Extract the (x, y) coordinate from the center of the cell holding the provided text.  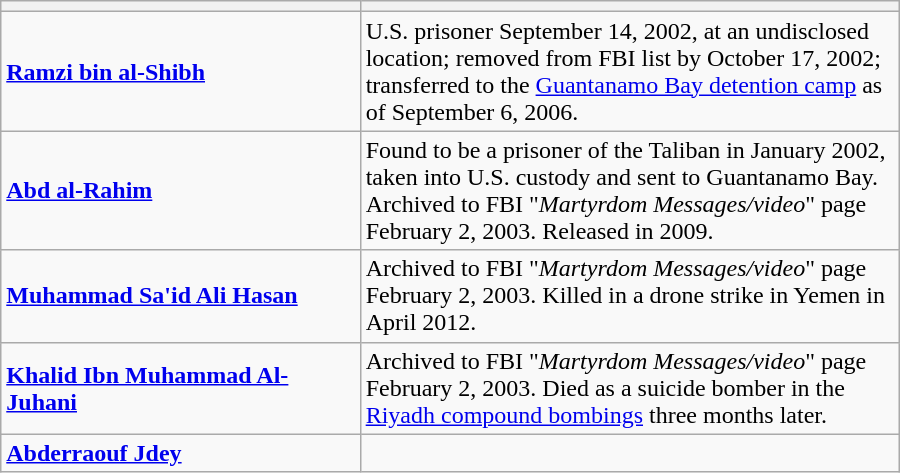
Archived to FBI "Martyrdom Messages/video" page February 2, 2003. Died as a suicide bomber in the Riyadh compound bombings three months later. (630, 388)
Ramzi bin al-Shibh (180, 72)
Abd al-Rahim (180, 190)
Khalid Ibn Muhammad Al-Juhani (180, 388)
Abderraouf Jdey (180, 453)
Muhammad Sa'id Ali Hasan (180, 296)
Archived to FBI "Martyrdom Messages/video" page February 2, 2003. Killed in a drone strike in Yemen in April 2012. (630, 296)
